Determine the (X, Y) coordinate at the center of the cell enclosing the given text.  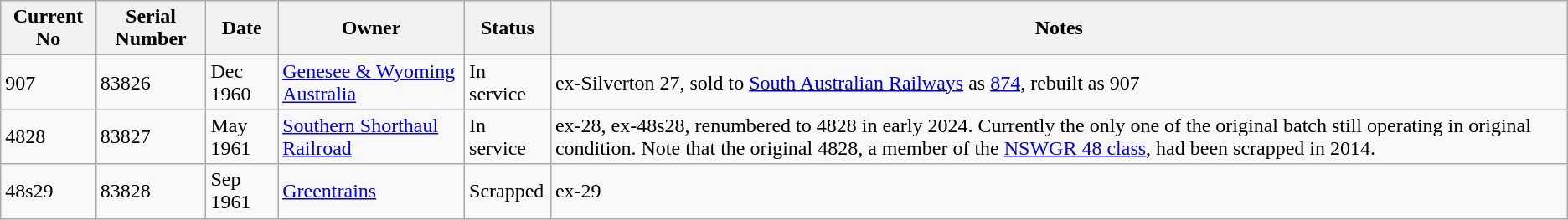
Notes (1059, 28)
83826 (151, 82)
Status (508, 28)
Dec 1960 (242, 82)
Sep 1961 (242, 191)
Southern Shorthaul Railroad (372, 137)
Date (242, 28)
Genesee & Wyoming Australia (372, 82)
Owner (372, 28)
4828 (49, 137)
83828 (151, 191)
May 1961 (242, 137)
Serial Number (151, 28)
Greentrains (372, 191)
48s29 (49, 191)
Scrapped (508, 191)
907 (49, 82)
ex-Silverton 27, sold to South Australian Railways as 874, rebuilt as 907 (1059, 82)
ex-29 (1059, 191)
Current No (49, 28)
83827 (151, 137)
